Return [x, y] of the center of cell containing provided text 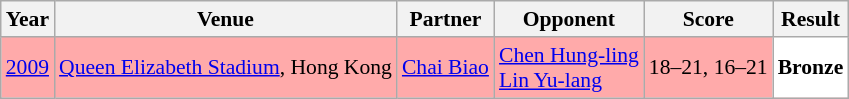
2009 [28, 68]
Queen Elizabeth Stadium, Hong Kong [226, 68]
Year [28, 19]
Venue [226, 19]
Bronze [811, 68]
Chen Hung-ling Lin Yu-lang [569, 68]
18–21, 16–21 [708, 68]
Opponent [569, 19]
Result [811, 19]
Partner [446, 19]
Score [708, 19]
Chai Biao [446, 68]
